Pinpoint the cell where the given text exists, returning its (x, y) midpoint coordinate. 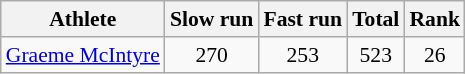
253 (302, 55)
26 (434, 55)
523 (376, 55)
Athlete (83, 19)
270 (212, 55)
Rank (434, 19)
Total (376, 19)
Slow run (212, 19)
Graeme McIntyre (83, 55)
Fast run (302, 19)
